Detect which cell encompasses the target text, then output its [X, Y] center coordinate. 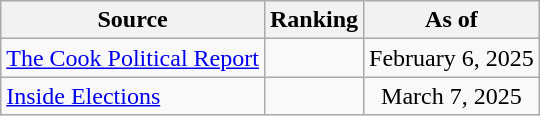
The Cook Political Report [133, 58]
Inside Elections [133, 96]
Ranking [314, 20]
February 6, 2025 [452, 58]
Source [133, 20]
March 7, 2025 [452, 96]
As of [452, 20]
